Search for the cell housing the specified text and yield its [X, Y] center coordinate. 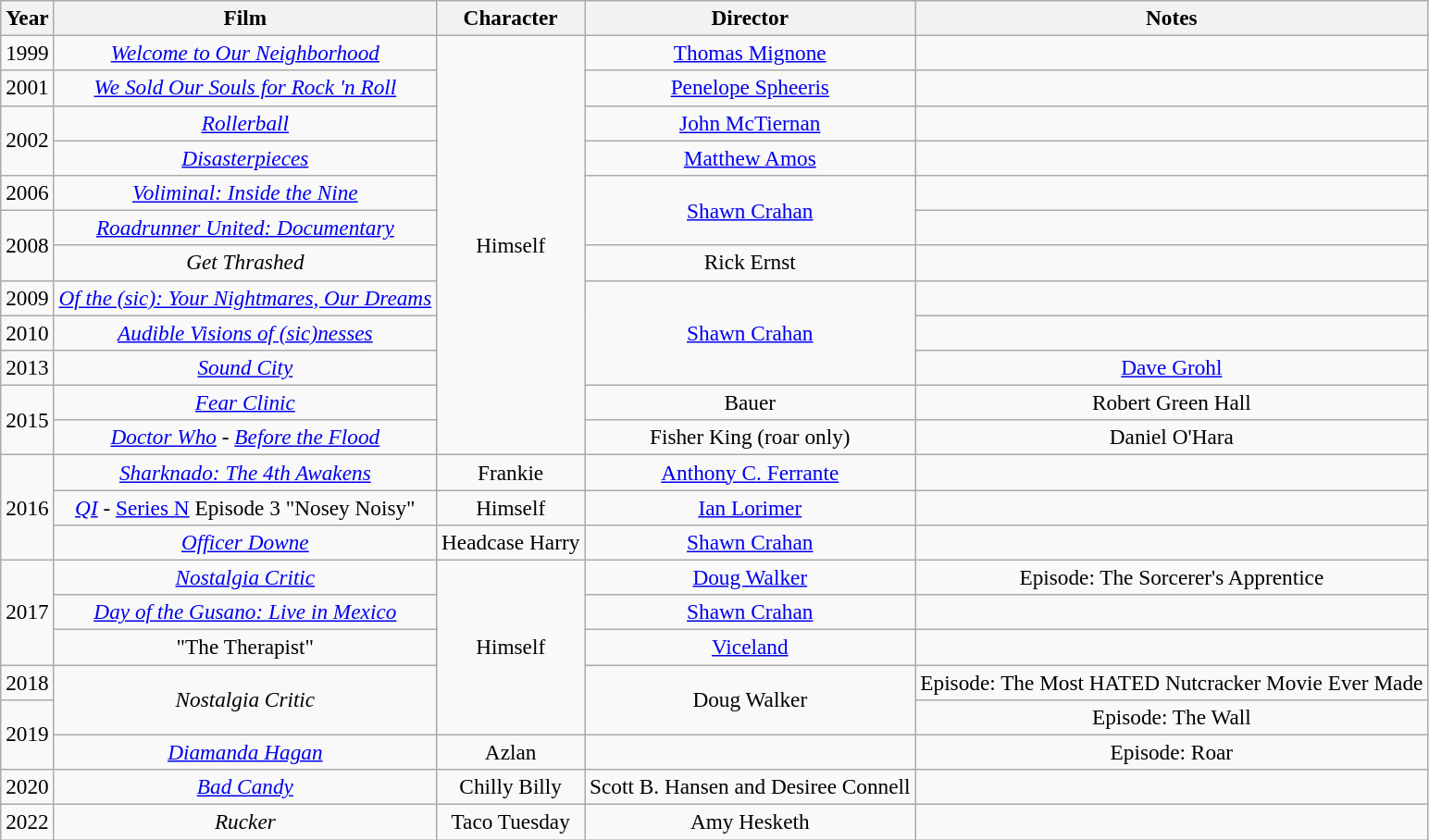
Roadrunner United: Documentary [245, 228]
Of the (sic): Your Nightmares, Our Dreams [245, 298]
Bauer [750, 402]
QI - Series N Episode 3 "Nosey Noisy" [245, 507]
Bad Candy [245, 786]
Dave Grohl [1172, 367]
Notes [1172, 18]
Sharknado: The 4th Awakens [245, 472]
2013 [28, 367]
Robert Green Hall [1172, 402]
Penelope Spheeris [750, 88]
Audible Visions of (sic)nesses [245, 332]
Chilly Billy [511, 786]
Scott B. Hansen and Desiree Connell [750, 786]
Voliminal: Inside the Nine [245, 192]
2017 [28, 612]
Azlan [511, 752]
Episode: The Most HATED Nutcracker Movie Ever Made [1172, 682]
"The Therapist" [245, 647]
Taco Tuesday [511, 821]
2016 [28, 507]
2019 [28, 735]
Year [28, 18]
2006 [28, 192]
2015 [28, 420]
2001 [28, 88]
2018 [28, 682]
2008 [28, 245]
Director [750, 18]
Fisher King (roar only) [750, 438]
Episode: The Sorcerer's Apprentice [1172, 577]
2002 [28, 141]
Diamanda Hagan [245, 752]
Officer Downe [245, 542]
Anthony C. Ferrante [750, 472]
Episode: Roar [1172, 752]
Character [511, 18]
Ian Lorimer [750, 507]
Episode: The Wall [1172, 717]
Film [245, 18]
2010 [28, 332]
Rollerball [245, 123]
Thomas Mignone [750, 53]
Rucker [245, 821]
Daniel O'Hara [1172, 438]
Doctor Who - Before the Flood [245, 438]
Viceland [750, 647]
Fear Clinic [245, 402]
Headcase Harry [511, 542]
Disasterpieces [245, 157]
Sound City [245, 367]
2022 [28, 821]
We Sold Our Souls for Rock 'n Roll [245, 88]
Get Thrashed [245, 263]
Welcome to Our Neighborhood [245, 53]
2020 [28, 786]
Matthew Amos [750, 157]
Amy Hesketh [750, 821]
Day of the Gusano: Live in Mexico [245, 612]
2009 [28, 298]
Rick Ernst [750, 263]
John McTiernan [750, 123]
Frankie [511, 472]
1999 [28, 53]
